Detect which cell encompasses the target text, then output its [x, y] center coordinate. 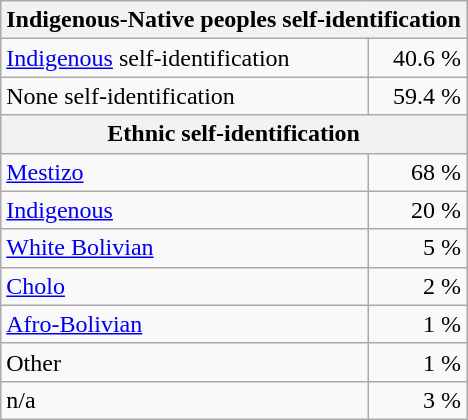
59.4 % [418, 96]
Cholo [184, 286]
40.6 % [418, 58]
White Bolivian [184, 248]
3 % [418, 400]
68 % [418, 172]
5 % [418, 248]
n/a [184, 400]
Indigenous-Native peoples self-identification [234, 20]
Afro-Bolivian [184, 324]
2 % [418, 286]
20 % [418, 210]
Indigenous self-identification [184, 58]
Mestizo [184, 172]
Ethnic self-identification [234, 134]
Other [184, 362]
None self-identification [184, 96]
Indigenous [184, 210]
